Identify which cell holds the provided text, then report its (x, y) central coordinate. 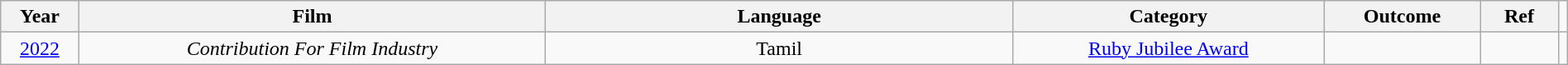
2022 (40, 48)
Tamil (779, 48)
Year (40, 17)
Category (1168, 17)
Outcome (1403, 17)
Ruby Jubilee Award (1168, 48)
Ref (1519, 17)
Contribution For Film Industry (313, 48)
Language (779, 17)
Film (313, 17)
